Output the (X, Y) coordinate of the center of the cell containing the given text.  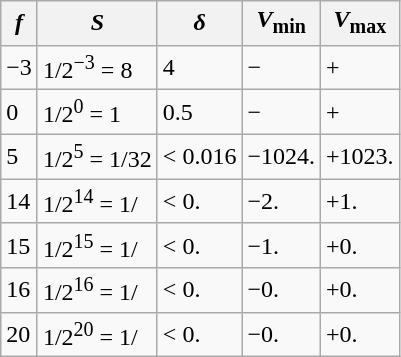
14 (20, 202)
−3 (20, 68)
Vmax (360, 23)
+1. (360, 202)
Vmin (282, 23)
0 (20, 112)
−1. (282, 246)
5 (20, 156)
< 0.016 (200, 156)
20 (20, 334)
−1024. (282, 156)
−2. (282, 202)
1/220 = 1/ (97, 334)
15 (20, 246)
0.5 (200, 112)
1/25 = 1/32 (97, 156)
1/216 = 1/ (97, 290)
4 (200, 68)
1/214 = 1/ (97, 202)
16 (20, 290)
1/2−3 = 8 (97, 68)
+1023. (360, 156)
1/20 = 1 (97, 112)
δ (200, 23)
S (97, 23)
f (20, 23)
1/215 = 1/ (97, 246)
